Find where the given text appears and provide that cell's center as (X, Y) coordinate. 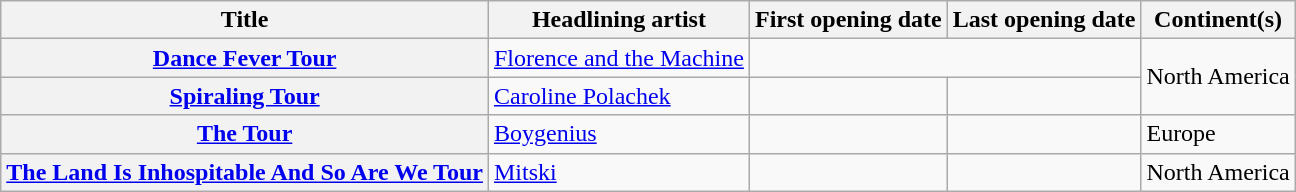
The Tour (245, 134)
Spiraling Tour (245, 96)
First opening date (848, 20)
Continent(s) (1218, 20)
Dance Fever Tour (245, 58)
Europe (1218, 134)
Headlining artist (618, 20)
Caroline Polachek (618, 96)
The Land Is Inhospitable And So Are We Tour (245, 172)
Mitski (618, 172)
Boygenius (618, 134)
Last opening date (1044, 20)
Title (245, 20)
Florence and the Machine (618, 58)
